For the text-containing cell, return its midpoint in [X, Y] coordinate format. 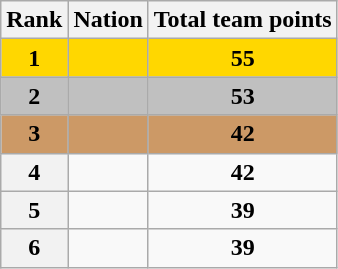
Nation [108, 20]
53 [242, 96]
3 [34, 134]
2 [34, 96]
Total team points [242, 20]
5 [34, 210]
55 [242, 58]
Rank [34, 20]
6 [34, 248]
4 [34, 172]
1 [34, 58]
